Detect which cell encompasses the target text, then output its [x, y] center coordinate. 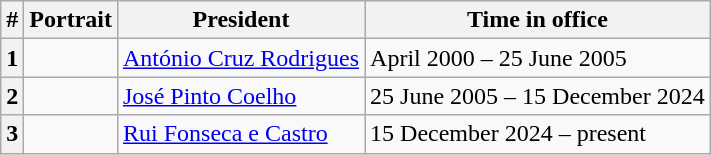
April 2000 – 25 June 2005 [538, 58]
Time in office [538, 20]
Portrait [71, 20]
3 [12, 134]
António Cruz Rodrigues [240, 58]
Rui Fonseca e Castro [240, 134]
President [240, 20]
15 December 2024 – present [538, 134]
# [12, 20]
1 [12, 58]
25 June 2005 – 15 December 2024 [538, 96]
José Pinto Coelho [240, 96]
2 [12, 96]
